Scan for the cell matching the given text and deliver its (X, Y) coordinate at center. 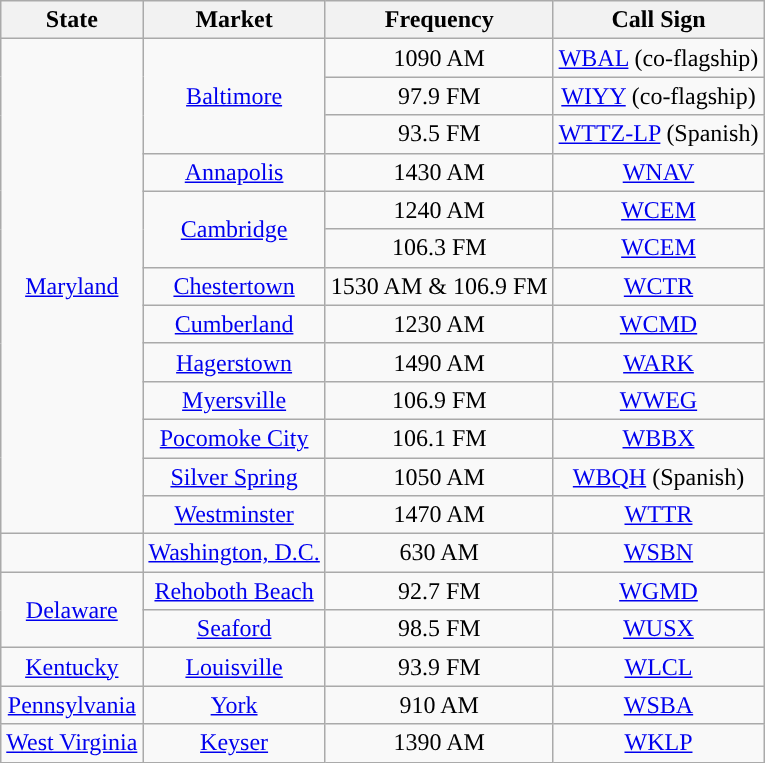
Frequency (439, 20)
1240 AM (439, 210)
WGMD (658, 591)
WTTR (658, 515)
Rehoboth Beach (234, 591)
Seaford (234, 629)
WIYY (co-flagship) (658, 96)
1470 AM (439, 515)
WARK (658, 362)
WBAL (co-flagship) (658, 58)
Myersville (234, 400)
1430 AM (439, 172)
WBBX (658, 438)
WCMD (658, 324)
Maryland (72, 286)
Keyser (234, 743)
WBQH (Spanish) (658, 477)
Annapolis (234, 172)
Market (234, 20)
Call Sign (658, 20)
WSBN (658, 553)
106.1 FM (439, 438)
Chestertown (234, 286)
Cambridge (234, 229)
WWEG (658, 400)
WUSX (658, 629)
630 AM (439, 553)
1390 AM (439, 743)
93.5 FM (439, 134)
1530 AM & 106.9 FM (439, 286)
1050 AM (439, 477)
1230 AM (439, 324)
York (234, 705)
910 AM (439, 705)
Kentucky (72, 667)
106.9 FM (439, 400)
WTTZ-LP (Spanish) (658, 134)
Pennsylvania (72, 705)
106.3 FM (439, 248)
WNAV (658, 172)
WLCL (658, 667)
WKLP (658, 743)
State (72, 20)
Hagerstown (234, 362)
Baltimore (234, 96)
Silver Spring (234, 477)
Cumberland (234, 324)
Delaware (72, 610)
93.9 FM (439, 667)
Washington, D.C. (234, 553)
West Virginia (72, 743)
92.7 FM (439, 591)
98.5 FM (439, 629)
WCTR (658, 286)
1090 AM (439, 58)
97.9 FM (439, 96)
Pocomoke City (234, 438)
1490 AM (439, 362)
Westminster (234, 515)
WSBA (658, 705)
Louisville (234, 667)
